Provide the [X, Y] coordinate of the cell's center where the given text is located.  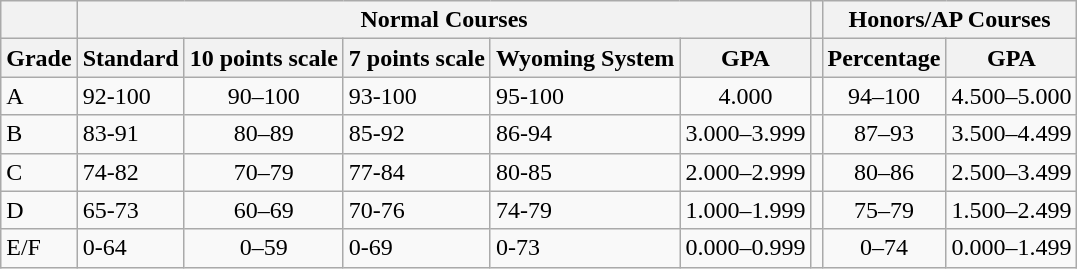
0–59 [264, 248]
3.500–4.499 [1012, 134]
Wyoming System [585, 58]
80–89 [264, 134]
90–100 [264, 96]
0.000–1.499 [1012, 248]
Standard [130, 58]
1.500–2.499 [1012, 210]
60–69 [264, 210]
86-94 [585, 134]
D [39, 210]
74-82 [130, 172]
Normal Courses [444, 20]
70–79 [264, 172]
80–86 [884, 172]
77-84 [416, 172]
92-100 [130, 96]
94–100 [884, 96]
93-100 [416, 96]
Percentage [884, 58]
10 points scale [264, 58]
80-85 [585, 172]
3.000–3.999 [746, 134]
85-92 [416, 134]
7 points scale [416, 58]
2.000–2.999 [746, 172]
E/F [39, 248]
4.500–5.000 [1012, 96]
87–93 [884, 134]
2.500–3.499 [1012, 172]
1.000–1.999 [746, 210]
Grade [39, 58]
0-73 [585, 248]
0-69 [416, 248]
75–79 [884, 210]
83-91 [130, 134]
0.000–0.999 [746, 248]
Honors/AP Courses [950, 20]
95-100 [585, 96]
B [39, 134]
C [39, 172]
0-64 [130, 248]
74-79 [585, 210]
4.000 [746, 96]
70-76 [416, 210]
0–74 [884, 248]
65-73 [130, 210]
A [39, 96]
